Pinpoint the cell where the given text exists, returning its [x, y] midpoint coordinate. 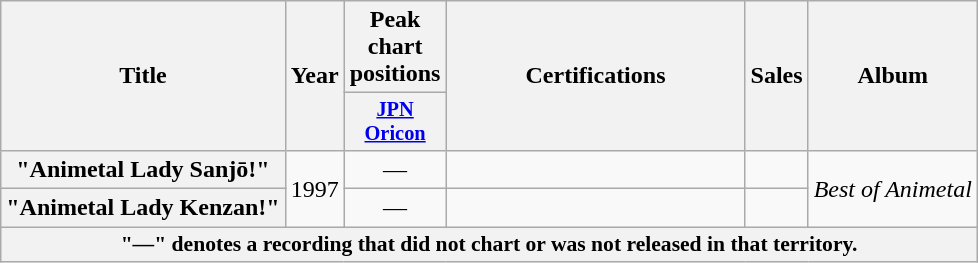
1997 [314, 188]
Album [892, 76]
Title [143, 76]
Certifications [596, 76]
Peak chart positions [395, 47]
JPNOricon [395, 122]
"—" denotes a recording that did not chart or was not released in that territory. [490, 245]
Year [314, 76]
Sales [776, 76]
"Animetal Lady Kenzan!" [143, 208]
"Animetal Lady Sanjō!" [143, 169]
Best of Animetal [892, 188]
